Identify which cell holds the provided text, then report its [X, Y] central coordinate. 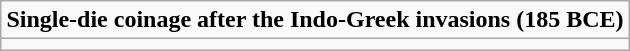
Single-die coinage after the Indo-Greek invasions (185 BCE) [315, 20]
